Locate the cell with the specified text and output its (x, y) center coordinate. 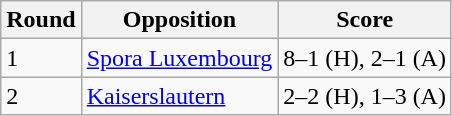
Round (41, 20)
Spora Luxembourg (180, 58)
Score (365, 20)
8–1 (H), 2–1 (A) (365, 58)
2–2 (H), 1–3 (A) (365, 96)
2 (41, 96)
Opposition (180, 20)
Kaiserslautern (180, 96)
1 (41, 58)
